Return [x, y] of the center of cell containing provided text 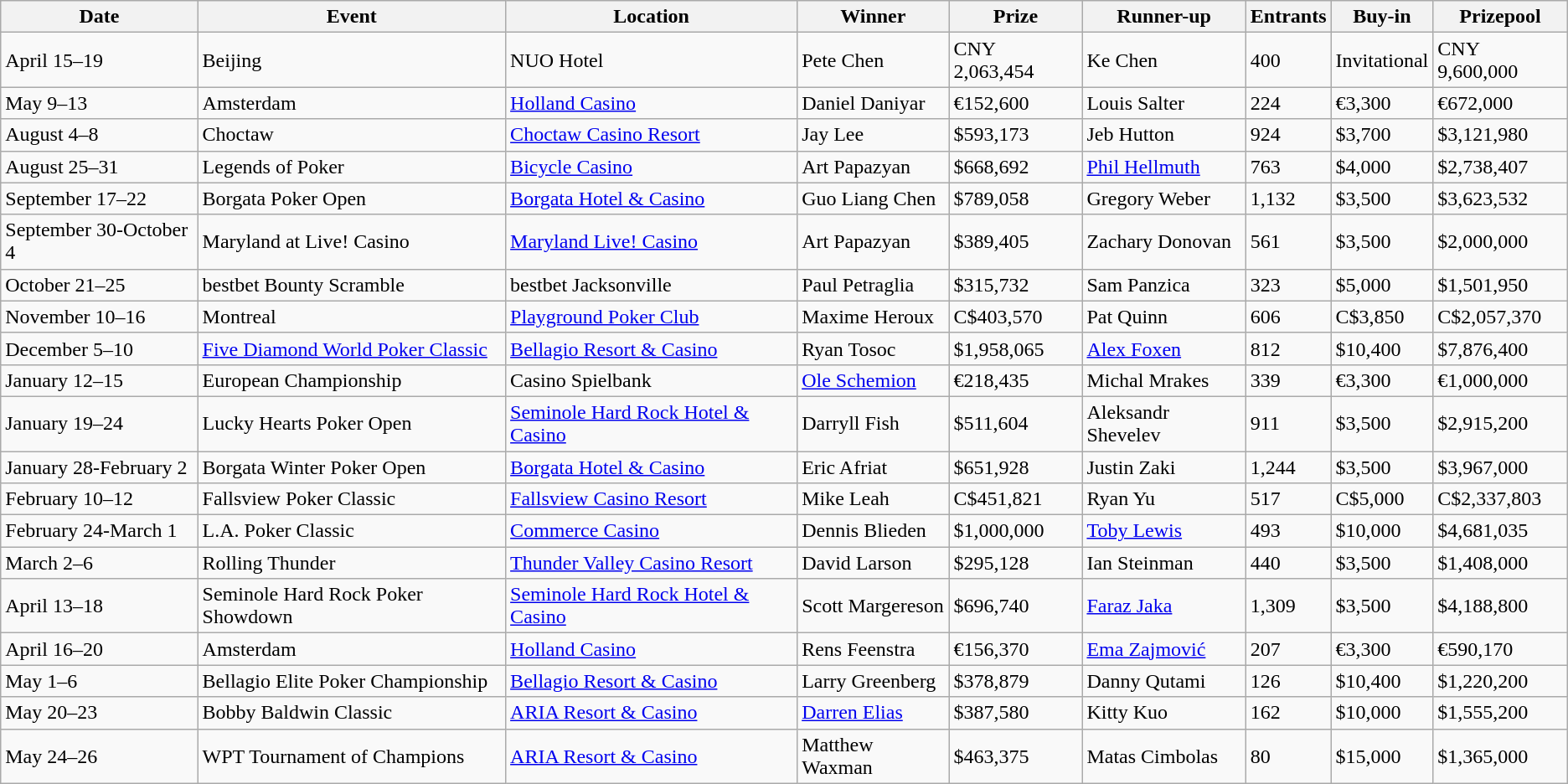
80 [1288, 756]
Alex Foxen [1164, 348]
September 30-October 4 [99, 241]
$5,000 [1382, 285]
Jeb Hutton [1164, 135]
493 [1288, 531]
Mike Leah [873, 499]
August 25–31 [99, 167]
$1,408,000 [1500, 563]
Runner-up [1164, 17]
207 [1288, 649]
Fallsview Casino Resort [652, 499]
$3,700 [1382, 135]
Pete Chen [873, 60]
May 1–6 [99, 681]
911 [1288, 424]
$1,555,200 [1500, 713]
Dennis Blieden [873, 531]
CNY 2,063,454 [1015, 60]
Montreal [352, 317]
Zachary Donovan [1164, 241]
400 [1288, 60]
Justin Zaki [1164, 467]
Borgata Winter Poker Open [352, 467]
Lucky Hearts Poker Open [352, 424]
$2,000,000 [1500, 241]
Five Diamond World Poker Classic [352, 348]
May 9–13 [99, 103]
Location [652, 17]
$7,876,400 [1500, 348]
Sam Panzica [1164, 285]
€218,435 [1015, 380]
February 10–12 [99, 499]
Pat Quinn [1164, 317]
C$451,821 [1015, 499]
323 [1288, 285]
October 21–25 [99, 285]
$1,365,000 [1500, 756]
440 [1288, 563]
339 [1288, 380]
August 4–8 [99, 135]
224 [1288, 103]
Aleksandr Shevelev [1164, 424]
1,309 [1288, 606]
$511,604 [1015, 424]
561 [1288, 241]
Rolling Thunder [352, 563]
Casino Spielbank [652, 380]
$1,220,200 [1500, 681]
$2,915,200 [1500, 424]
€152,600 [1015, 103]
L.A. Poker Classic [352, 531]
January 28-February 2 [99, 467]
Seminole Hard Rock Poker Showdown [352, 606]
Event [352, 17]
$389,405 [1015, 241]
May 20–23 [99, 713]
December 5–10 [99, 348]
Paul Petraglia [873, 285]
€590,170 [1500, 649]
January 12–15 [99, 380]
Date [99, 17]
924 [1288, 135]
Phil Hellmuth [1164, 167]
Choctaw [352, 135]
April 13–18 [99, 606]
Commerce Casino [652, 531]
763 [1288, 167]
Buy-in [1382, 17]
€1,000,000 [1500, 380]
Prizepool [1500, 17]
Maxime Heroux [873, 317]
Daniel Daniyar [873, 103]
September 17–22 [99, 199]
Gregory Weber [1164, 199]
$1,501,950 [1500, 285]
$4,000 [1382, 167]
Matas Cimbolas [1164, 756]
November 10–16 [99, 317]
Borgata Poker Open [352, 199]
$3,623,532 [1500, 199]
Maryland Live! Casino [652, 241]
Scott Margereson [873, 606]
January 19–24 [99, 424]
€156,370 [1015, 649]
$1,000,000 [1015, 531]
Louis Salter [1164, 103]
$387,580 [1015, 713]
Beijing [352, 60]
Toby Lewis [1164, 531]
February 24-March 1 [99, 531]
Michal Mrakes [1164, 380]
$295,128 [1015, 563]
162 [1288, 713]
$463,375 [1015, 756]
Danny Qutami [1164, 681]
April 15–19 [99, 60]
Bellagio Elite Poker Championship [352, 681]
Larry Greenberg [873, 681]
Maryland at Live! Casino [352, 241]
$593,173 [1015, 135]
$2,738,407 [1500, 167]
Ema Zajmović [1164, 649]
517 [1288, 499]
1,244 [1288, 467]
Ole Schemion [873, 380]
WPT Tournament of Champions [352, 756]
May 24–26 [99, 756]
C$5,000 [1382, 499]
European Championship [352, 380]
bestbet Bounty Scramble [352, 285]
Darren Elias [873, 713]
Legends of Poker [352, 167]
C$403,570 [1015, 317]
Matthew Waxman [873, 756]
$3,121,980 [1500, 135]
$651,928 [1015, 467]
$668,692 [1015, 167]
Entrants [1288, 17]
Rens Feenstra [873, 649]
$4,681,035 [1500, 531]
Thunder Valley Casino Resort [652, 563]
Prize [1015, 17]
Playground Poker Club [652, 317]
Invitational [1382, 60]
$315,732 [1015, 285]
Ke Chen [1164, 60]
March 2–6 [99, 563]
606 [1288, 317]
NUO Hotel [652, 60]
$4,188,800 [1500, 606]
Guo Liang Chen [873, 199]
$696,740 [1015, 606]
Faraz Jaka [1164, 606]
126 [1288, 681]
$1,958,065 [1015, 348]
C$2,337,803 [1500, 499]
€672,000 [1500, 103]
C$3,850 [1382, 317]
Bobby Baldwin Classic [352, 713]
Jay Lee [873, 135]
CNY 9,600,000 [1500, 60]
Bicycle Casino [652, 167]
812 [1288, 348]
Choctaw Casino Resort [652, 135]
$3,967,000 [1500, 467]
Ian Steinman [1164, 563]
Darryll Fish [873, 424]
April 16–20 [99, 649]
Ryan Yu [1164, 499]
Ryan Tosoc [873, 348]
C$2,057,370 [1500, 317]
$15,000 [1382, 756]
Kitty Kuo [1164, 713]
Fallsview Poker Classic [352, 499]
bestbet Jacksonville [652, 285]
$378,879 [1015, 681]
Eric Afriat [873, 467]
1,132 [1288, 199]
David Larson [873, 563]
$789,058 [1015, 199]
Winner [873, 17]
